Return (X, Y) of the center of cell containing provided text 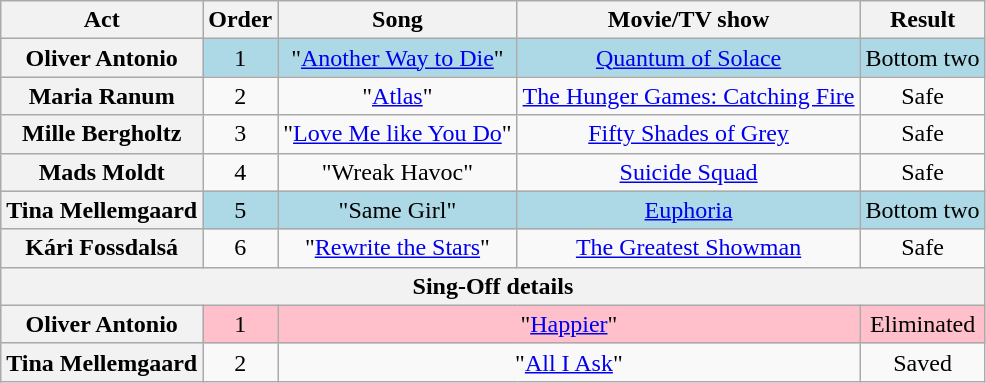
Result (922, 20)
Mads Moldt (102, 172)
The Greatest Showman (688, 248)
Sing-Off details (493, 286)
Eliminated (922, 324)
Euphoria (688, 210)
Suicide Squad (688, 172)
Song (398, 20)
3 (240, 134)
"Atlas" (398, 96)
"Love Me like You Do" (398, 134)
Fifty Shades of Grey (688, 134)
Mille Bergholtz (102, 134)
"Same Girl" (398, 210)
Kári Fossdalsá (102, 248)
"All I Ask" (569, 362)
4 (240, 172)
Act (102, 20)
Maria Ranum (102, 96)
"Happier" (569, 324)
"Rewrite the Stars" (398, 248)
5 (240, 210)
"Another Way to Die" (398, 58)
6 (240, 248)
Movie/TV show (688, 20)
Quantum of Solace (688, 58)
"Wreak Havoc" (398, 172)
The Hunger Games: Catching Fire (688, 96)
Order (240, 20)
Saved (922, 362)
